Determine the (X, Y) coordinate at the center of the cell enclosing the given text.  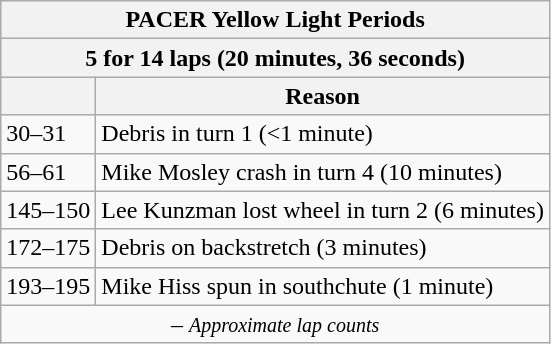
5 for 14 laps (20 minutes, 36 seconds) (276, 58)
145–150 (48, 210)
56–61 (48, 172)
193–195 (48, 286)
PACER Yellow Light Periods (276, 20)
Mike Hiss spun in southchute (1 minute) (323, 286)
30–31 (48, 134)
Lee Kunzman lost wheel in turn 2 (6 minutes) (323, 210)
172–175 (48, 248)
Mike Mosley crash in turn 4 (10 minutes) (323, 172)
– Approximate lap counts (276, 324)
Reason (323, 96)
Debris on backstretch (3 minutes) (323, 248)
Debris in turn 1 (<1 minute) (323, 134)
